From the cell containing the given text, extract its center point as [X, Y] coordinate. 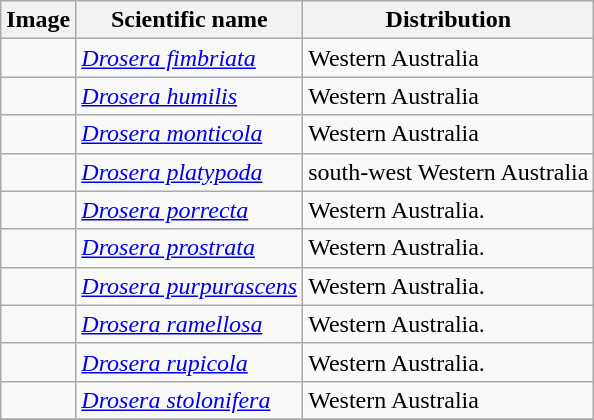
Drosera stolonifera [190, 400]
Distribution [448, 20]
Drosera prostrata [190, 248]
Drosera monticola [190, 134]
Drosera ramellosa [190, 324]
Drosera fimbriata [190, 58]
Drosera rupicola [190, 362]
south-west Western Australia [448, 172]
Drosera purpurascens [190, 286]
Scientific name [190, 20]
Drosera humilis [190, 96]
Image [38, 20]
Drosera porrecta [190, 210]
Drosera platypoda [190, 172]
